Scan for the cell matching the given text and deliver its [X, Y] coordinate at center. 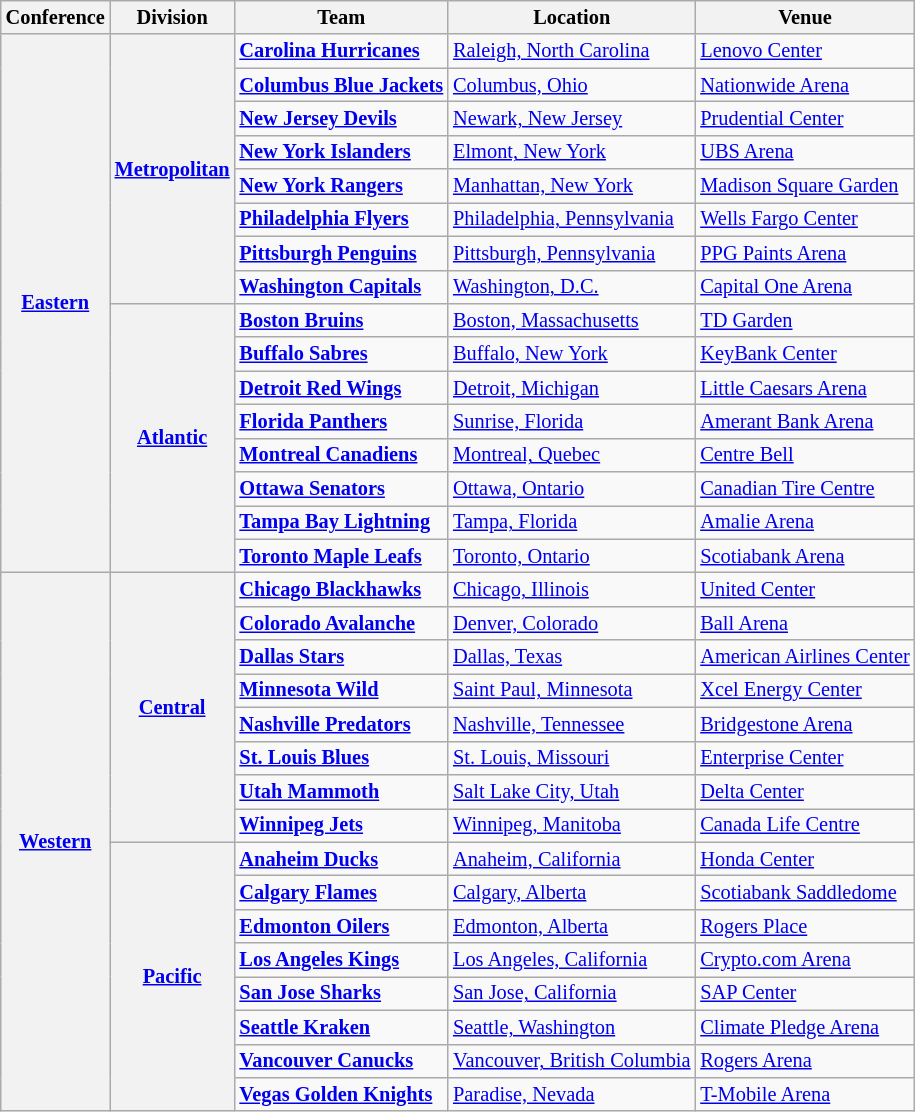
Western [56, 841]
Amalie Arena [804, 522]
Scotiabank Arena [804, 556]
Winnipeg Jets [342, 825]
Vancouver Canucks [342, 1061]
Manhattan, New York [572, 186]
KeyBank Center [804, 354]
Centre Bell [804, 455]
T-Mobile Arena [804, 1094]
Florida Panthers [342, 421]
San Jose, California [572, 993]
New York Islanders [342, 152]
Ball Arena [804, 623]
Edmonton, Alberta [572, 926]
Dallas Stars [342, 657]
Division [172, 17]
St. Louis, Missouri [572, 758]
Climate Pledge Arena [804, 1027]
Atlantic [172, 438]
United Center [804, 589]
Capital One Arena [804, 287]
Delta Center [804, 791]
Nashville, Tennessee [572, 724]
Detroit Red Wings [342, 388]
Minnesota Wild [342, 690]
Enterprise Center [804, 758]
Anaheim Ducks [342, 859]
Little Caesars Arena [804, 388]
Carolina Hurricanes [342, 51]
PPG Paints Arena [804, 253]
Lenovo Center [804, 51]
American Airlines Center [804, 657]
Bridgestone Arena [804, 724]
Venue [804, 17]
Tampa, Florida [572, 522]
Columbus, Ohio [572, 85]
Edmonton Oilers [342, 926]
Chicago Blackhawks [342, 589]
Boston, Massachusetts [572, 320]
Vegas Golden Knights [342, 1094]
Metropolitan [172, 168]
Buffalo, New York [572, 354]
Los Angeles, California [572, 960]
Denver, Colorado [572, 623]
Team [342, 17]
Eastern [56, 303]
Xcel Energy Center [804, 690]
San Jose Sharks [342, 993]
Ottawa Senators [342, 489]
Canada Life Centre [804, 825]
Colorado Avalanche [342, 623]
UBS Arena [804, 152]
Chicago, Illinois [572, 589]
Salt Lake City, Utah [572, 791]
Location [572, 17]
Pacific [172, 976]
Elmont, New York [572, 152]
SAP Center [804, 993]
Washington, D.C. [572, 287]
Washington Capitals [342, 287]
Rogers Place [804, 926]
Ottawa, Ontario [572, 489]
Seattle Kraken [342, 1027]
Sunrise, Florida [572, 421]
Vancouver, British Columbia [572, 1061]
Columbus Blue Jackets [342, 85]
Canadian Tire Centre [804, 489]
Philadelphia Flyers [342, 219]
Winnipeg, Manitoba [572, 825]
TD Garden [804, 320]
Pittsburgh Penguins [342, 253]
Utah Mammoth [342, 791]
Crypto.com Arena [804, 960]
Pittsburgh, Pennsylvania [572, 253]
Honda Center [804, 859]
Seattle, Washington [572, 1027]
Amerant Bank Arena [804, 421]
St. Louis Blues [342, 758]
Philadelphia, Pennsylvania [572, 219]
Montreal, Quebec [572, 455]
Los Angeles Kings [342, 960]
Anaheim, California [572, 859]
Toronto Maple Leafs [342, 556]
Wells Fargo Center [804, 219]
Paradise, Nevada [572, 1094]
Calgary Flames [342, 892]
Newark, New Jersey [572, 118]
Detroit, Michigan [572, 388]
New York Rangers [342, 186]
Conference [56, 17]
Nationwide Arena [804, 85]
Central [172, 706]
Toronto, Ontario [572, 556]
Madison Square Garden [804, 186]
Rogers Arena [804, 1061]
Nashville Predators [342, 724]
Raleigh, North Carolina [572, 51]
Montreal Canadiens [342, 455]
Scotiabank Saddledome [804, 892]
New Jersey Devils [342, 118]
Dallas, Texas [572, 657]
Buffalo Sabres [342, 354]
Calgary, Alberta [572, 892]
Saint Paul, Minnesota [572, 690]
Boston Bruins [342, 320]
Tampa Bay Lightning [342, 522]
Prudential Center [804, 118]
